Locate the cell with the specified text and output its [x, y] center coordinate. 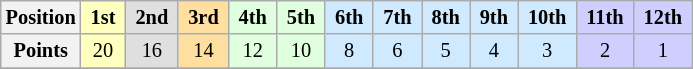
12th [663, 17]
2 [604, 51]
1 [663, 51]
20 [104, 51]
Points [41, 51]
1st [104, 17]
5th [301, 17]
6 [397, 51]
7th [397, 17]
3rd [203, 17]
9th [494, 17]
8 [349, 51]
14 [203, 51]
3 [547, 51]
10th [547, 17]
10 [301, 51]
2nd [152, 17]
Position [41, 17]
16 [152, 51]
4th [253, 17]
5 [446, 51]
11th [604, 17]
12 [253, 51]
4 [494, 51]
6th [349, 17]
8th [446, 17]
